From the cell containing the given text, extract its center point as (x, y) coordinate. 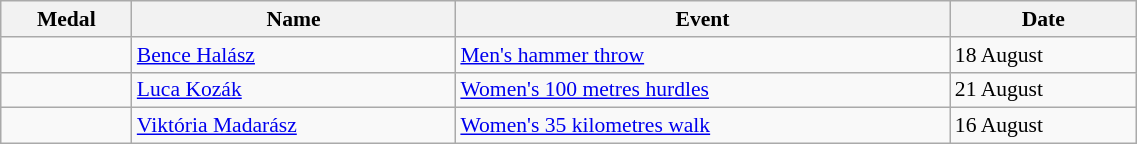
Event (702, 19)
Date (1044, 19)
Luca Kozák (294, 90)
Men's hammer throw (702, 55)
Viktória Madarász (294, 126)
Women's 100 metres hurdles (702, 90)
Women's 35 kilometres walk (702, 126)
16 August (1044, 126)
Medal (66, 19)
18 August (1044, 55)
Bence Halász (294, 55)
21 August (1044, 90)
Name (294, 19)
